From the cell containing the given text, extract its center point as [x, y] coordinate. 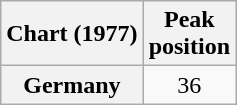
Chart (1977) [72, 34]
36 [189, 85]
Peakposition [189, 34]
Germany [72, 85]
